Locate the cell with the specified text and output its (x, y) center coordinate. 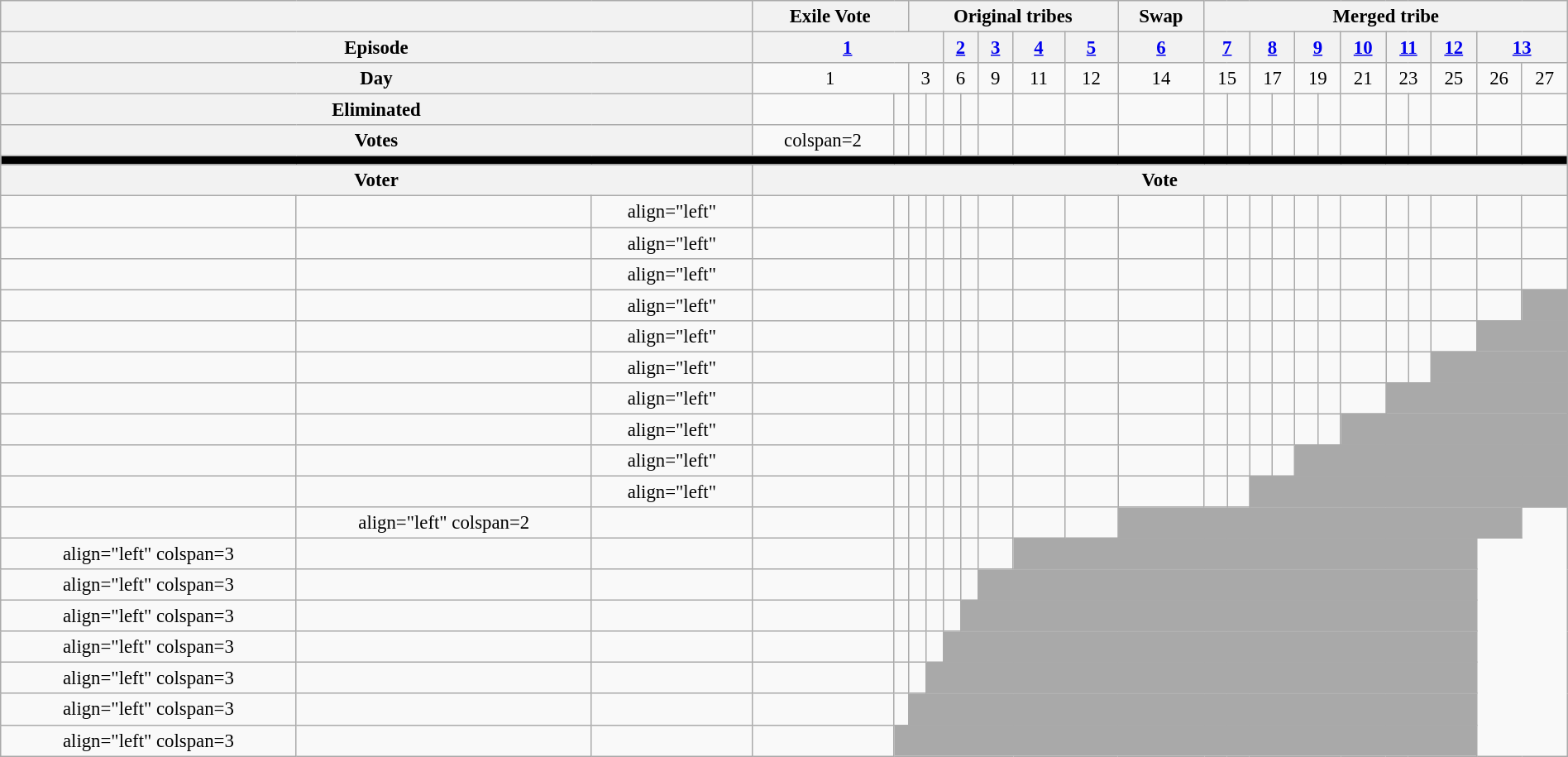
19 (1318, 79)
align="left" colspan=2 (443, 523)
Eliminated (376, 110)
15 (1227, 79)
7 (1227, 48)
Votes (376, 141)
27 (1545, 79)
5 (1091, 48)
Voter (376, 181)
Exile Vote (830, 17)
4 (1039, 48)
17 (1272, 79)
10 (1363, 48)
Vote (1159, 181)
14 (1161, 79)
21 (1363, 79)
26 (1499, 79)
colspan=2 (823, 141)
Day (376, 79)
Swap (1161, 17)
Merged tribe (1386, 17)
2 (960, 48)
Original tribes (1012, 17)
Episode (376, 48)
8 (1272, 48)
25 (1454, 79)
23 (1409, 79)
13 (1522, 48)
